Locate the cell with the specified text and output its (X, Y) center coordinate. 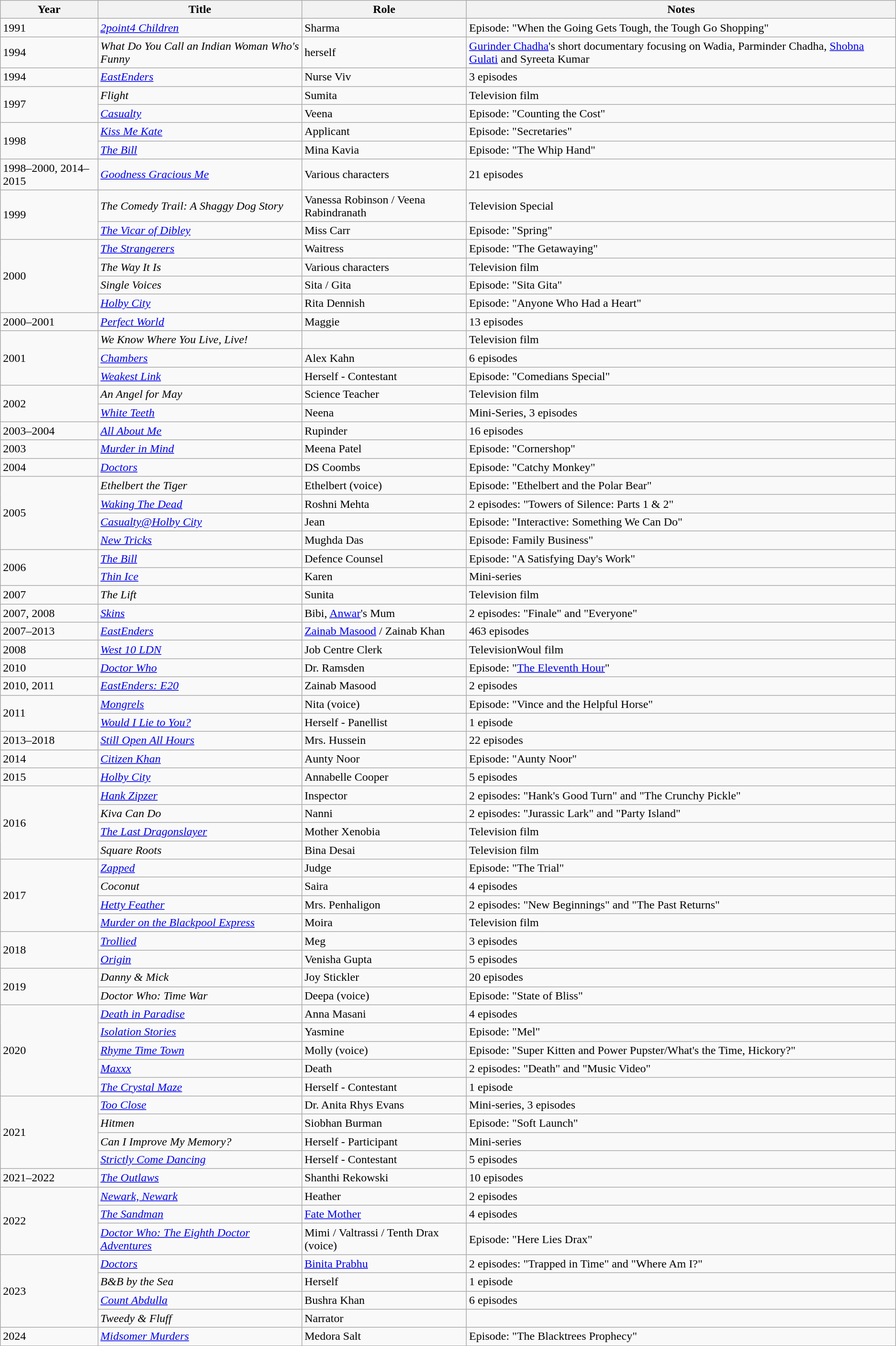
Episode: "Anyone Who Had a Heart" (682, 303)
Episode: "Counting the Cost" (682, 113)
2024 (49, 1336)
Casualty@Holby City (200, 522)
Single Voices (200, 285)
2007–2013 (49, 631)
Episode: "A Satisfying Day's Work" (682, 559)
10 episodes (682, 1178)
The Sandman (200, 1214)
1991 (49, 28)
Flight (200, 95)
Episode: "Interactive: Something We Can Do" (682, 522)
2007, 2008 (49, 613)
2 episodes: "New Beginnings" and "The Past Returns" (682, 905)
Coconut (200, 886)
EastEnders: E20 (200, 686)
Mrs. Penhaligon (384, 905)
Television Special (682, 206)
2000–2001 (49, 322)
Perfect World (200, 322)
2 episodes: "Finale" and "Everyone" (682, 613)
Skins (200, 613)
Death (384, 1068)
Episode: "Cornershop" (682, 449)
Defence Counsel (384, 559)
Veena (384, 113)
Narrator (384, 1318)
Weakest Link (200, 376)
Strictly Come Dancing (200, 1160)
Episode: "State of Bliss" (682, 996)
2010 (49, 668)
What Do You Call an Indian Woman Who's Funny (200, 53)
2021–2022 (49, 1178)
Kiss Me Kate (200, 132)
2003–2004 (49, 431)
2001 (49, 358)
Anna Masani (384, 1014)
Doctor Who: Time War (200, 996)
Maggie (384, 322)
Fate Mother (384, 1214)
Mother Xenobia (384, 831)
Count Abdulla (200, 1300)
The Lift (200, 595)
2005 (49, 513)
Dr. Ramsden (384, 668)
2015 (49, 777)
2017 (49, 896)
Moira (384, 923)
2019 (49, 987)
Ethelbert the Tiger (200, 485)
Episode: "The Blacktrees Prophecy" (682, 1336)
Rita Dennish (384, 303)
An Angel for May (200, 394)
Murder on the Blackpool Express (200, 923)
Meena Patel (384, 449)
2014 (49, 759)
Sita / Gita (384, 285)
Applicant (384, 132)
Waitress (384, 248)
Episode: "Ethelbert and the Polar Bear" (682, 485)
Trollied (200, 941)
2023 (49, 1291)
Episode: "The Trial" (682, 868)
Role (384, 10)
Chambers (200, 358)
Episode: "Spring" (682, 230)
B&B by the Sea (200, 1282)
Nita (voice) (384, 704)
Sharma (384, 28)
463 episodes (682, 631)
The Last Dragonslayer (200, 831)
Zainab Masood / Zainab Khan (384, 631)
The Way It Is (200, 267)
Episode: "Comedians Special" (682, 376)
Mimi / Valtrassi / Tenth Drax (voice) (384, 1239)
Medora Salt (384, 1336)
2008 (49, 650)
1998–2000, 2014–2015 (49, 174)
Too Close (200, 1105)
Casualty (200, 113)
Ethelbert (voice) (384, 485)
2020 (49, 1050)
Heather (384, 1196)
Herself - Participant (384, 1142)
2 episodes: "Death" and "Music Video" (682, 1068)
Sumita (384, 95)
Death in Paradise (200, 1014)
Episode: "The Whip Hand" (682, 150)
Venisha Gupta (384, 959)
Mini-Series, 3 episodes (682, 413)
2016 (49, 822)
Mina Kavia (384, 150)
21 episodes (682, 174)
The Comedy Trail: A Shaggy Dog Story (200, 206)
2003 (49, 449)
Rhyme Time Town (200, 1050)
2 episodes: "Towers of Silence: Parts 1 & 2" (682, 504)
Maxxx (200, 1068)
Episode: "Vince and the Helpful Horse" (682, 704)
Deepa (voice) (384, 996)
Science Teacher (384, 394)
The Vicar of Dibley (200, 230)
2002 (49, 404)
Square Roots (200, 850)
Isolation Stories (200, 1032)
Citizen Khan (200, 759)
2 episodes: "Jurassic Lark" and "Party Island" (682, 813)
Judge (384, 868)
Aunty Noor (384, 759)
Vanessa Robinson / Veena Rabindranath (384, 206)
Episode: "Super Kitten and Power Pupster/What's the Time, Hickory?" (682, 1050)
Goodness Gracious Me (200, 174)
Bushra Khan (384, 1300)
TelevisionWoul film (682, 650)
2000 (49, 276)
Inspector (384, 795)
Herself (384, 1282)
Episode: Family Business" (682, 540)
All About Me (200, 431)
2018 (49, 950)
Episode: "Catchy Monkey" (682, 467)
Origin (200, 959)
Joy Stickler (384, 977)
Job Centre Clerk (384, 650)
1998 (49, 141)
Midsomer Murders (200, 1336)
Bibi, Anwar's Mum (384, 613)
herself (384, 53)
2 episodes: "Trapped in Time" and "Where Am I?" (682, 1264)
Meg (384, 941)
Hetty Feather (200, 905)
DS Coombs (384, 467)
Miss Carr (384, 230)
2 episodes: "Hank's Good Turn" and "The Crunchy Pickle" (682, 795)
2021 (49, 1132)
2007 (49, 595)
Hank Zipzer (200, 795)
Would I Lie to You? (200, 722)
Siobhan Burman (384, 1123)
Shanthi Rekowski (384, 1178)
Title (200, 10)
Episode: "Aunty Noor" (682, 759)
Zainab Masood (384, 686)
Dr. Anita Rhys Evans (384, 1105)
Herself - Panellist (384, 722)
22 episodes (682, 740)
Nurse Viv (384, 77)
2006 (49, 568)
Mughda Das (384, 540)
Episode: "Soft Launch" (682, 1123)
West 10 LDN (200, 650)
Molly (voice) (384, 1050)
Episode: "Here Lies Drax" (682, 1239)
2011 (49, 713)
Episode: "Sita Gita" (682, 285)
Episode: "The Eleventh Hour" (682, 668)
The Strangerers (200, 248)
New Tricks (200, 540)
Doctor Who (200, 668)
Zapped (200, 868)
Year (49, 10)
2013–2018 (49, 740)
Roshni Mehta (384, 504)
Danny & Mick (200, 977)
1997 (49, 104)
2010, 2011 (49, 686)
Jean (384, 522)
Mrs. Hussein (384, 740)
White Teeth (200, 413)
Can I Improve My Memory? (200, 1142)
2004 (49, 467)
Yasmine (384, 1032)
Tweedy & Fluff (200, 1318)
Episode: "Secretaries" (682, 132)
Binita Prabhu (384, 1264)
Gurinder Chadha's short documentary focusing on Wadia, Parminder Chadha, Shobna Gulati and Syreeta Kumar (682, 53)
The Crystal Maze (200, 1087)
Neena (384, 413)
Waking The Dead (200, 504)
Mongrels (200, 704)
Still Open All Hours (200, 740)
Episode: "Mel" (682, 1032)
Sunita (384, 595)
Doctor Who: The Eighth Doctor Adventures (200, 1239)
Newark, Newark (200, 1196)
Bina Desai (384, 850)
Hitmen (200, 1123)
Thin Ice (200, 577)
Murder in Mind (200, 449)
Saira (384, 886)
2point4 Children (200, 28)
Notes (682, 10)
Karen (384, 577)
Mini-series, 3 episodes (682, 1105)
Rupinder (384, 431)
Alex Kahn (384, 358)
The Outlaws (200, 1178)
1999 (49, 214)
2022 (49, 1221)
We Know Where You Live, Live! (200, 340)
16 episodes (682, 431)
13 episodes (682, 322)
Kiva Can Do (200, 813)
Episode: "When the Going Gets Tough, the Tough Go Shopping" (682, 28)
20 episodes (682, 977)
Nanni (384, 813)
Episode: "The Getawaying" (682, 248)
Annabelle Cooper (384, 777)
